Identify which cell holds the provided text, then report its [X, Y] central coordinate. 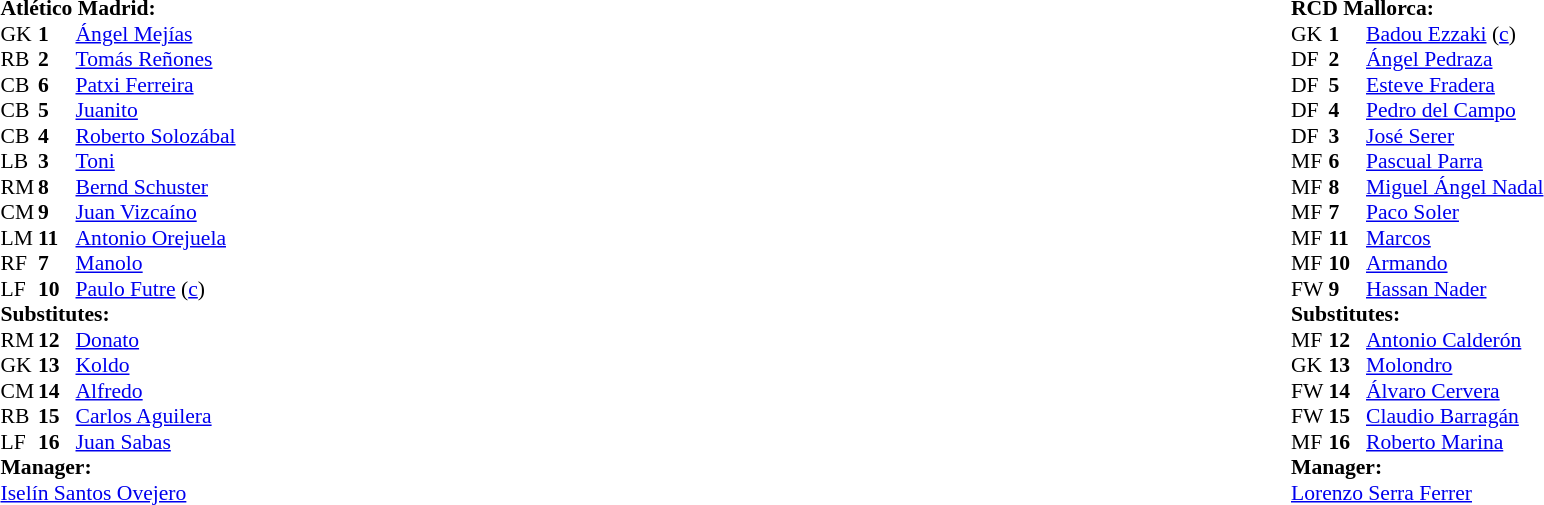
Patxi Ferreira [156, 85]
Paulo Futre (c) [156, 289]
Alfredo [156, 391]
Hassan Nader [1454, 289]
Claudio Barragán [1454, 417]
Ángel Pedraza [1454, 59]
José Serer [1454, 136]
Juanito [156, 111]
Pascual Parra [1454, 161]
Esteve Fradera [1454, 85]
Manolo [156, 263]
Roberto Solozábal [156, 136]
Pedro del Campo [1454, 111]
Armando [1454, 263]
Toni [156, 161]
Álvaro Cervera [1454, 391]
LM [19, 238]
Antonio Orejuela [156, 238]
Tomás Reñones [156, 59]
Juan Vizcaíno [156, 213]
LB [19, 161]
Ángel Mejías [156, 34]
Marcos [1454, 238]
Antonio Calderón [1454, 340]
RF [19, 263]
Carlos Aguilera [156, 417]
Bernd Schuster [156, 187]
Roberto Marina [1454, 442]
Juan Sabas [156, 442]
Molondro [1454, 365]
Paco Soler [1454, 213]
Miguel Ángel Nadal [1454, 187]
Koldo [156, 365]
Donato [156, 340]
Badou Ezzaki (c) [1454, 34]
